Detect which cell encompasses the target text, then output its (x, y) center coordinate. 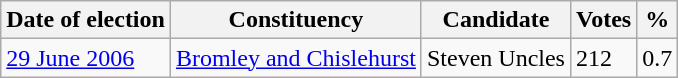
212 (603, 58)
Date of election (86, 20)
Constituency (296, 20)
% (658, 20)
Bromley and Chislehurst (296, 58)
Votes (603, 20)
Candidate (496, 20)
29 June 2006 (86, 58)
0.7 (658, 58)
Steven Uncles (496, 58)
